Return the (X, Y) coordinate for the center point of the cell that contains the specified text.  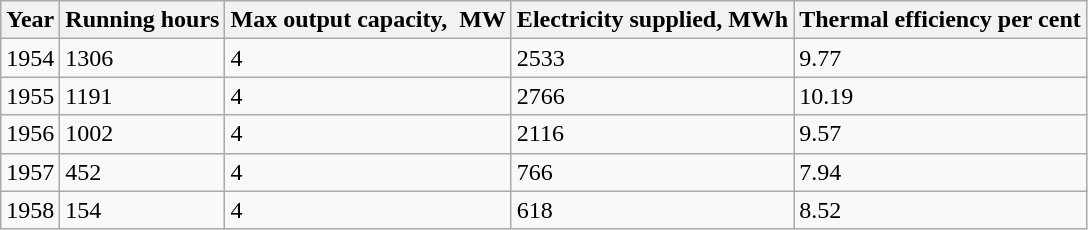
8.52 (940, 210)
Electricity supplied, MWh (652, 20)
10.19 (940, 96)
7.94 (940, 172)
Year (30, 20)
Running hours (142, 20)
452 (142, 172)
1191 (142, 96)
618 (652, 210)
1956 (30, 134)
2116 (652, 134)
1002 (142, 134)
1957 (30, 172)
1306 (142, 58)
9.57 (940, 134)
Max output capacity, MW (368, 20)
154 (142, 210)
1958 (30, 210)
1954 (30, 58)
2533 (652, 58)
9.77 (940, 58)
1955 (30, 96)
Thermal efficiency per cent (940, 20)
766 (652, 172)
2766 (652, 96)
